Determine the [x, y] coordinate at the center of the cell enclosing the given text.  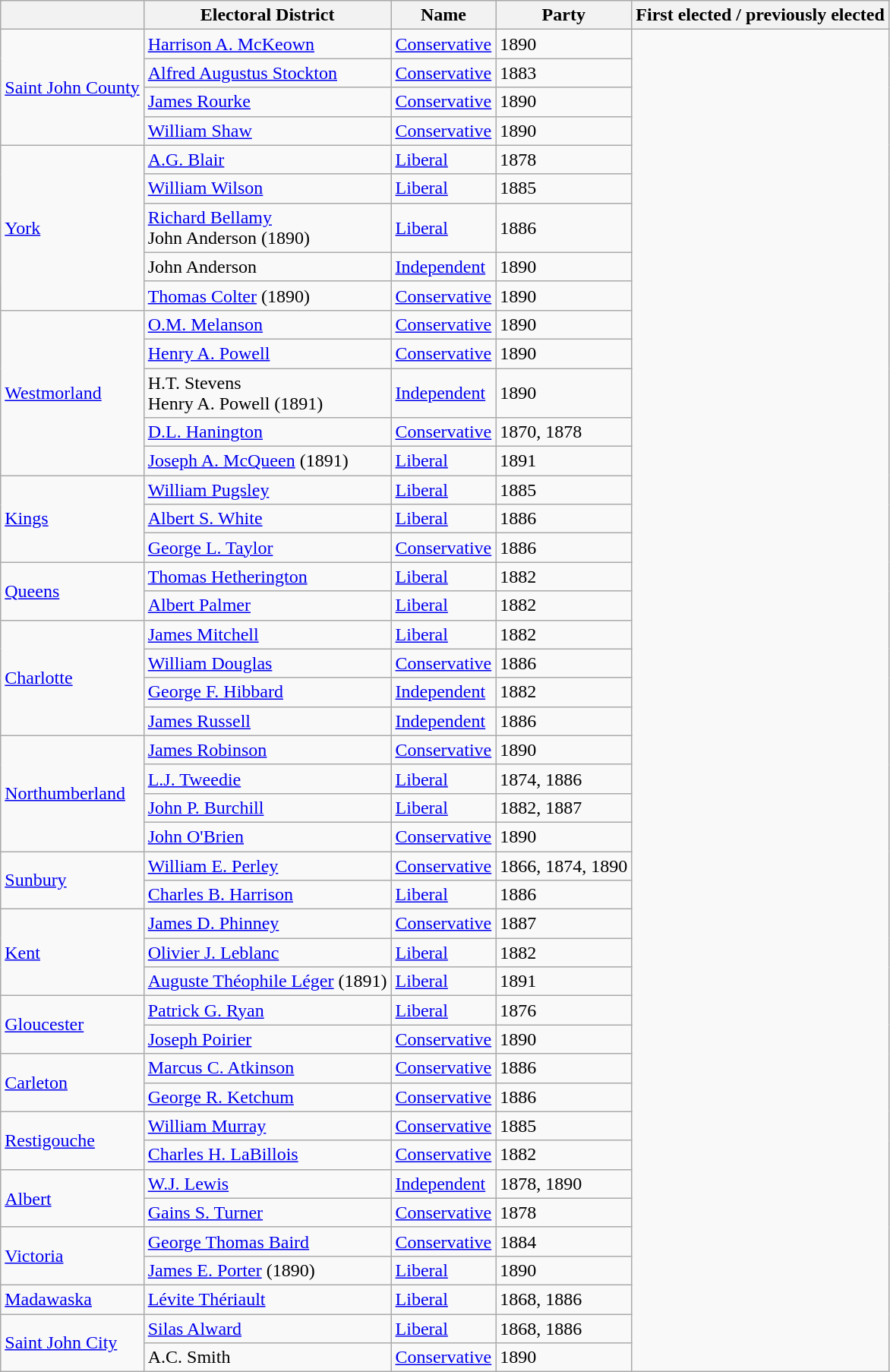
James D. Phinney [267, 924]
Carleton [72, 1083]
1866, 1874, 1890 [563, 865]
1883 [563, 73]
Northumberland [72, 793]
Electoral District [267, 15]
James E. Porter (1890) [267, 1270]
Lévite Thériault [267, 1299]
Westmorland [72, 392]
George Thomas Baird [267, 1241]
William Wilson [267, 188]
Sunbury [72, 880]
William Pugsley [267, 490]
Henry A. Powell [267, 353]
Charles B. Harrison [267, 895]
Albert [72, 1198]
Party [563, 15]
William Murray [267, 1126]
Charles H. LaBillois [267, 1155]
Joseph A. McQueen (1891) [267, 461]
1887 [563, 924]
Restigouche [72, 1140]
William E. Perley [267, 865]
First elected / previously elected [761, 15]
1882, 1887 [563, 808]
Queens [72, 591]
Albert S. White [267, 519]
James Rourke [267, 102]
William Douglas [267, 663]
Victoria [72, 1256]
John O'Brien [267, 836]
Marcus C. Atkinson [267, 1068]
Alfred Augustus Stockton [267, 73]
Harrison A. McKeown [267, 44]
John Anderson [267, 267]
Gloucester [72, 1025]
W.J. Lewis [267, 1184]
D.L. Hanington [267, 432]
A.G. Blair [267, 160]
William Shaw [267, 131]
James Robinson [267, 750]
Olivier J. Leblanc [267, 953]
1878, 1890 [563, 1184]
Kings [72, 519]
Thomas Hetherington [267, 577]
Silas Alward [267, 1329]
Madawaska [72, 1299]
George L. Taylor [267, 548]
York [72, 228]
George R. Ketchum [267, 1097]
H.T. StevensHenry A. Powell (1891) [267, 392]
L.J. Tweedie [267, 779]
Kent [72, 953]
Saint John County [72, 87]
Joseph Poirier [267, 1039]
Patrick G. Ryan [267, 1010]
James Mitchell [267, 634]
Albert Palmer [267, 605]
1884 [563, 1241]
Richard BellamyJohn Anderson (1890) [267, 228]
1870, 1878 [563, 432]
O.M. Melanson [267, 324]
A.C. Smith [267, 1358]
George F. Hibbard [267, 692]
James Russell [267, 721]
1874, 1886 [563, 779]
Thomas Colter (1890) [267, 296]
Saint John City [72, 1343]
1876 [563, 1010]
Name [443, 15]
Gains S. Turner [267, 1212]
Auguste Théophile Léger (1891) [267, 982]
Charlotte [72, 678]
John P. Burchill [267, 808]
